Capture the cell that displays the provided text and extract its (x, y) central coordinate. 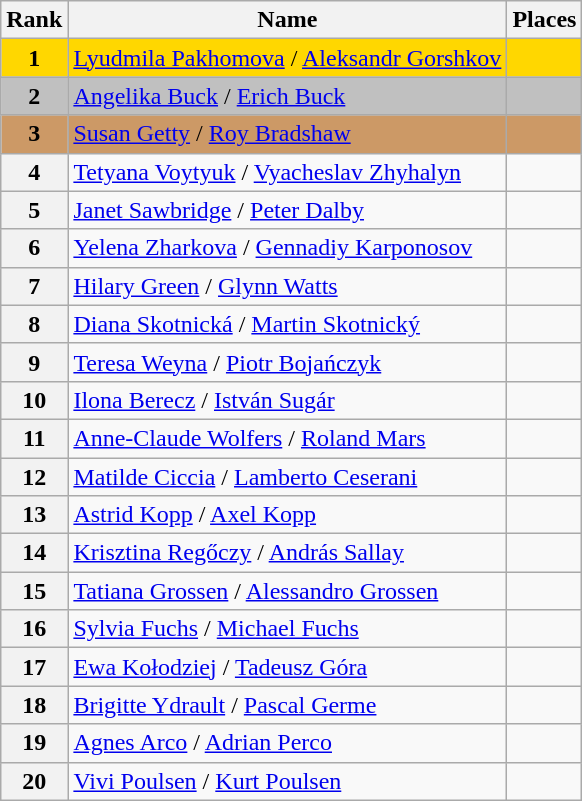
6 (34, 248)
Vivi Poulsen / Kurt Poulsen (288, 781)
12 (34, 477)
Agnes Arco / Adrian Perco (288, 743)
9 (34, 362)
2 (34, 96)
11 (34, 438)
20 (34, 781)
5 (34, 210)
Sylvia Fuchs / Michael Fuchs (288, 629)
17 (34, 667)
Lyudmila Pakhomova / Aleksandr Gorshkov (288, 58)
Ewa Kołodziej / Tadeusz Góra (288, 667)
Astrid Kopp / Axel Kopp (288, 515)
16 (34, 629)
18 (34, 705)
8 (34, 324)
7 (34, 286)
Janet Sawbridge / Peter Dalby (288, 210)
Teresa Weyna / Piotr Bojańczyk (288, 362)
Brigitte Ydrault / Pascal Germe (288, 705)
3 (34, 134)
Ilona Berecz / István Sugár (288, 400)
19 (34, 743)
Rank (34, 20)
15 (34, 591)
Krisztina Regőczy / András Sallay (288, 553)
Name (288, 20)
Yelena Zharkova / Gennadiy Karponosov (288, 248)
14 (34, 553)
Hilary Green / Glynn Watts (288, 286)
13 (34, 515)
Diana Skotnická / Martin Skotnický (288, 324)
Matilde Ciccia / Lamberto Ceserani (288, 477)
Tetyana Voytyuk / Vyacheslav Zhyhalyn (288, 172)
4 (34, 172)
Tatiana Grossen / Alessandro Grossen (288, 591)
Anne-Claude Wolfers / Roland Mars (288, 438)
Places (544, 20)
1 (34, 58)
Susan Getty / Roy Bradshaw (288, 134)
10 (34, 400)
Angelika Buck / Erich Buck (288, 96)
